From the cell containing the given text, extract its center point as [x, y] coordinate. 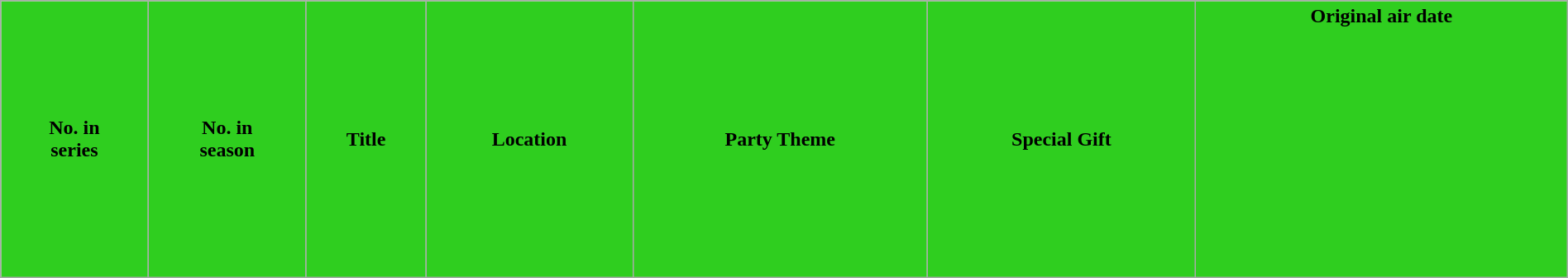
Special Gift [1061, 139]
Location [529, 139]
Title [366, 139]
Party Theme [780, 139]
Original air date [1382, 139]
No. inseries [74, 139]
No. inseason [227, 139]
